Identify which cell holds the provided text, then report its [x, y] central coordinate. 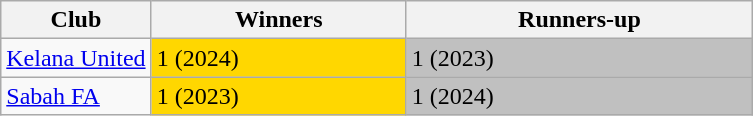
Kelana United [76, 58]
Winners [278, 20]
Sabah FA [76, 96]
Runners-up [579, 20]
Club [76, 20]
